Output the [X, Y] coordinate of the center of the cell containing the given text.  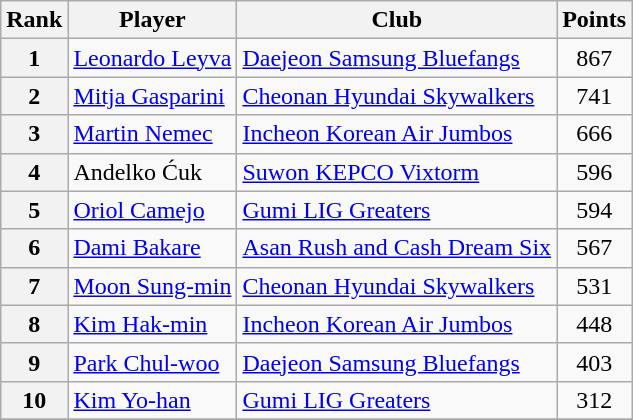
Mitja Gasparini [152, 96]
9 [34, 362]
8 [34, 324]
Suwon KEPCO Vixtorm [397, 172]
312 [594, 400]
Points [594, 20]
Andelko Ćuk [152, 172]
Oriol Camejo [152, 210]
596 [594, 172]
10 [34, 400]
Club [397, 20]
7 [34, 286]
Park Chul-woo [152, 362]
Kim Hak-min [152, 324]
Player [152, 20]
Kim Yo-han [152, 400]
594 [594, 210]
1 [34, 58]
666 [594, 134]
Dami Bakare [152, 248]
567 [594, 248]
Leonardo Leyva [152, 58]
4 [34, 172]
Martin Nemec [152, 134]
5 [34, 210]
3 [34, 134]
867 [594, 58]
Rank [34, 20]
403 [594, 362]
741 [594, 96]
2 [34, 96]
Asan Rush and Cash Dream Six [397, 248]
6 [34, 248]
531 [594, 286]
448 [594, 324]
Moon Sung-min [152, 286]
